Determine the (X, Y) coordinate at the center of the cell enclosing the given text.  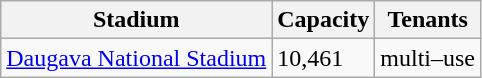
multi–use (428, 58)
Stadium (136, 20)
10,461 (324, 58)
Daugava National Stadium (136, 58)
Capacity (324, 20)
Tenants (428, 20)
